Locate the cell with the specified text and output its [X, Y] center coordinate. 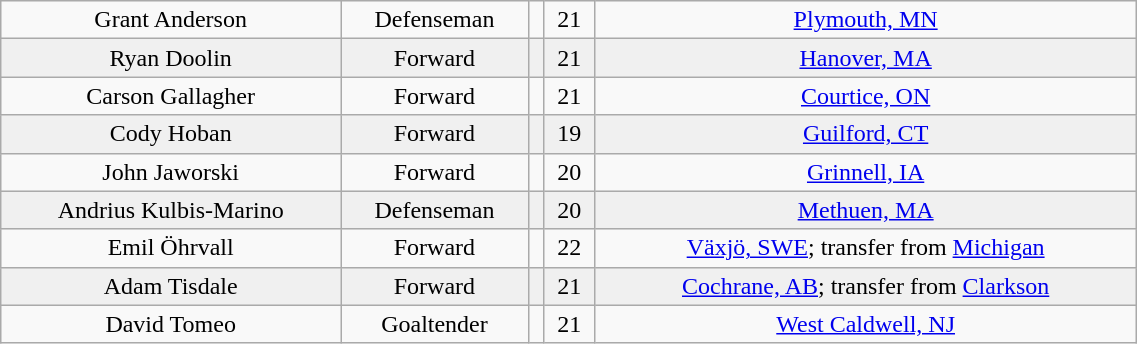
Andrius Kulbis-Marino [171, 210]
Grant Anderson [171, 20]
Växjö, SWE; transfer from Michigan [865, 248]
Goaltender [435, 324]
Ryan Doolin [171, 58]
Cody Hoban [171, 134]
Carson Gallagher [171, 96]
West Caldwell, NJ [865, 324]
Adam Tisdale [171, 286]
Courtice, ON [865, 96]
Cochrane, AB; transfer from Clarkson [865, 286]
David Tomeo [171, 324]
Grinnell, IA [865, 172]
19 [569, 134]
Guilford, CT [865, 134]
Hanover, MA [865, 58]
22 [569, 248]
Methuen, MA [865, 210]
Emil Öhrvall [171, 248]
John Jaworski [171, 172]
Plymouth, MN [865, 20]
